Output the (X, Y) coordinate of the center of the cell containing the given text.  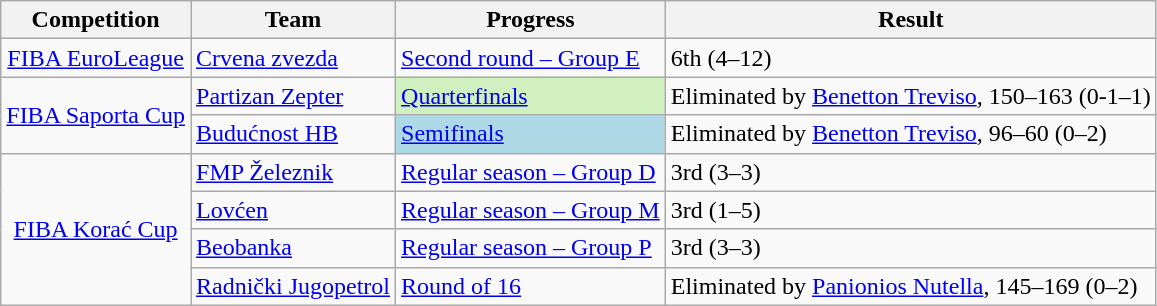
FIBA Korać Cup (96, 229)
FMP Železnik (292, 172)
Semifinals (531, 134)
Competition (96, 20)
Budućnost HB (292, 134)
3rd (1–5) (910, 210)
Eliminated by Panionios Nutella, 145–169 (0–2) (910, 286)
Partizan Zepter (292, 96)
Lovćen (292, 210)
Quarterfinals (531, 96)
FIBA EuroLeague (96, 58)
Regular season – Group D (531, 172)
6th (4–12) (910, 58)
Beobanka (292, 248)
Regular season – Group P (531, 248)
Eliminated by Benetton Treviso, 96–60 (0–2) (910, 134)
Round of 16 (531, 286)
Regular season – Group M (531, 210)
Result (910, 20)
Progress (531, 20)
Second round – Group E (531, 58)
FIBA Saporta Cup (96, 115)
Eliminated by Benetton Treviso, 150–163 (0-1–1) (910, 96)
Team (292, 20)
Crvena zvezda (292, 58)
Radnički Jugopetrol (292, 286)
